For the text-containing cell, return its midpoint in (x, y) coordinate format. 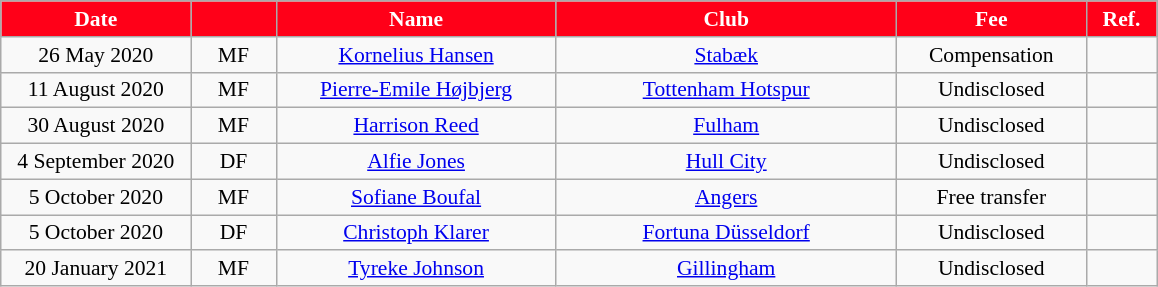
4 September 2020 (96, 162)
Pierre-Emile Højbjerg (416, 90)
Harrison Reed (416, 126)
Name (416, 19)
Fortuna Düsseldorf (726, 233)
Date (96, 19)
Ref. (1121, 19)
Angers (726, 197)
Tottenham Hotspur (726, 90)
Tyreke Johnson (416, 269)
Club (726, 19)
Stabæk (726, 55)
26 May 2020 (96, 55)
Fee (991, 19)
11 August 2020 (96, 90)
Gillingham (726, 269)
Kornelius Hansen (416, 55)
Hull City (726, 162)
Free transfer (991, 197)
Compensation (991, 55)
20 January 2021 (96, 269)
Alfie Jones (416, 162)
30 August 2020 (96, 126)
Christoph Klarer (416, 233)
Sofiane Boufal (416, 197)
Fulham (726, 126)
